Determine the (x, y) coordinate at the center of the cell enclosing the given text.  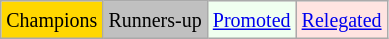
Relegated (342, 20)
Champions (52, 20)
Promoted (252, 20)
Runners-up (155, 20)
